Extract the (x, y) coordinate from the center of the cell holding the provided text.  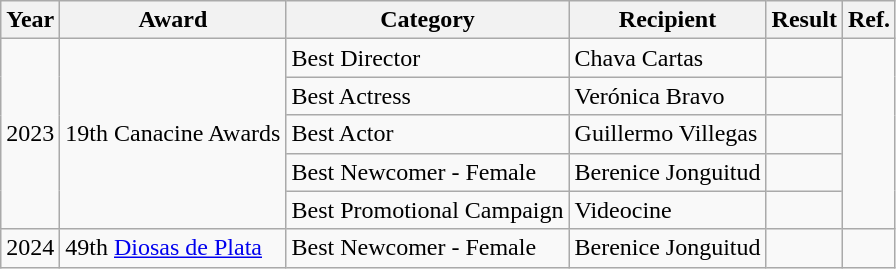
19th Canacine Awards (173, 134)
49th Diosas de Plata (173, 248)
Award (173, 20)
Best Actor (428, 134)
Videocine (668, 210)
Best Director (428, 58)
Category (428, 20)
Best Promotional Campaign (428, 210)
Best Actress (428, 96)
Recipient (668, 20)
2023 (30, 134)
2024 (30, 248)
Verónica Bravo (668, 96)
Result (804, 20)
Ref. (868, 20)
Guillermo Villegas (668, 134)
Year (30, 20)
Chava Cartas (668, 58)
